Scan for the cell matching the given text and deliver its [X, Y] coordinate at center. 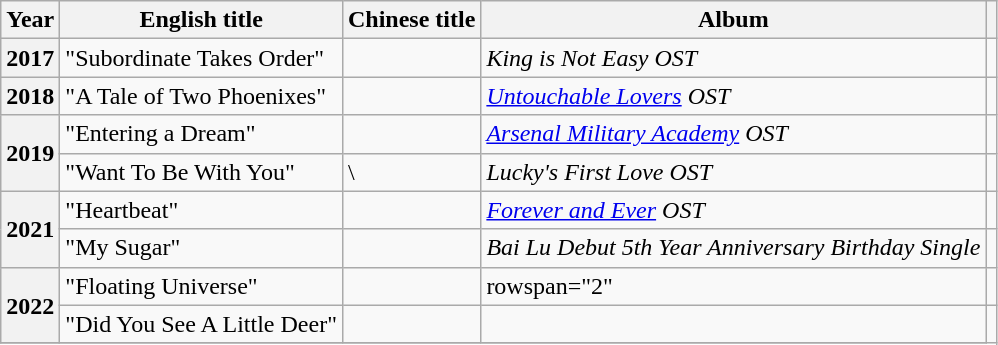
2019 [30, 153]
2021 [30, 229]
2017 [30, 58]
2022 [30, 305]
"Entering a Dream" [202, 134]
"My Sugar" [202, 248]
"Want To Be With You" [202, 172]
rowspan="2" [734, 286]
Lucky's First Love OST [734, 172]
"A Tale of Two Phoenixes" [202, 96]
King is Not Easy OST [734, 58]
Album [734, 20]
"Heartbeat" [202, 210]
Year [30, 20]
\ [411, 172]
"Did You See A Little Deer" [202, 324]
Arsenal Military Academy OST [734, 134]
"Floating Universe" [202, 286]
2018 [30, 96]
Forever and Ever OST [734, 210]
Chinese title [411, 20]
English title [202, 20]
"Subordinate Takes Order" [202, 58]
Bai Lu Debut 5th Year Anniversary Birthday Single [734, 248]
Untouchable Lovers OST [734, 96]
